For the text-containing cell, return its midpoint in [X, Y] coordinate format. 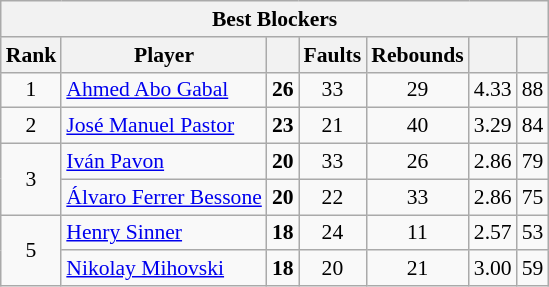
4.33 [493, 90]
3.29 [493, 126]
5 [32, 250]
Álvaro Ferrer Bessone [164, 197]
11 [418, 233]
22 [333, 197]
Ahmed Abo Gabal [164, 90]
40 [418, 126]
24 [333, 233]
59 [533, 269]
75 [533, 197]
79 [533, 162]
Henry Sinner [164, 233]
1 [32, 90]
53 [533, 233]
Faults [333, 55]
2.57 [493, 233]
29 [418, 90]
Nikolay Mihovski [164, 269]
23 [283, 126]
3 [32, 180]
Rebounds [418, 55]
Best Blockers [275, 19]
José Manuel Pastor [164, 126]
Iván Pavon [164, 162]
2 [32, 126]
Rank [32, 55]
88 [533, 90]
Player [164, 55]
84 [533, 126]
3.00 [493, 269]
